Return the (X, Y) coordinate for the center point of the cell that contains the specified text.  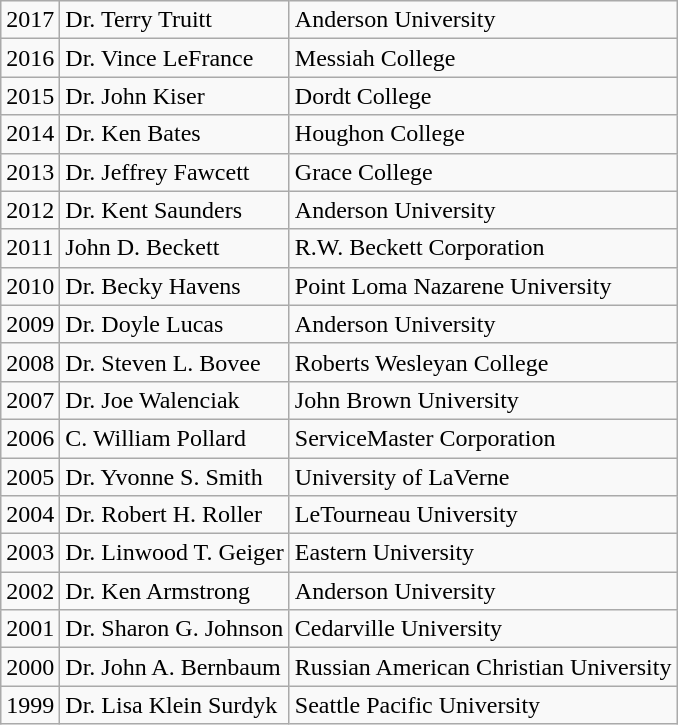
Dr. Kent Saunders (174, 210)
Dr. Becky Havens (174, 286)
2010 (30, 286)
2004 (30, 515)
Dr. Jeffrey Fawcett (174, 172)
Dr. Robert H. Roller (174, 515)
Dr. Sharon G. Johnson (174, 629)
2016 (30, 58)
2008 (30, 362)
Dr. Ken Armstrong (174, 591)
2007 (30, 400)
2014 (30, 134)
2012 (30, 210)
2011 (30, 248)
Messiah College (483, 58)
Dr. Yvonne S. Smith (174, 477)
Point Loma Nazarene University (483, 286)
2013 (30, 172)
1999 (30, 705)
2005 (30, 477)
Grace College (483, 172)
John Brown University (483, 400)
Dr. John Kiser (174, 96)
2009 (30, 324)
Dr. John A. Bernbaum (174, 667)
LeTourneau University (483, 515)
Houghon College (483, 134)
2006 (30, 438)
Dr. Vince LeFrance (174, 58)
2002 (30, 591)
Dordt College (483, 96)
C. William Pollard (174, 438)
Seattle Pacific University (483, 705)
ServiceMaster Corporation (483, 438)
Dr. Doyle Lucas (174, 324)
Dr. Steven L. Bovee (174, 362)
Dr. Joe Walenciak (174, 400)
2000 (30, 667)
University of LaVerne (483, 477)
Dr. Linwood T. Geiger (174, 553)
2017 (30, 20)
John D. Beckett (174, 248)
Dr. Lisa Klein Surdyk (174, 705)
2001 (30, 629)
Cedarville University (483, 629)
Roberts Wesleyan College (483, 362)
2015 (30, 96)
Eastern University (483, 553)
2003 (30, 553)
Dr. Ken Bates (174, 134)
Russian American Christian University (483, 667)
Dr. Terry Truitt (174, 20)
R.W. Beckett Corporation (483, 248)
